For the text-containing cell, return its midpoint in (X, Y) coordinate format. 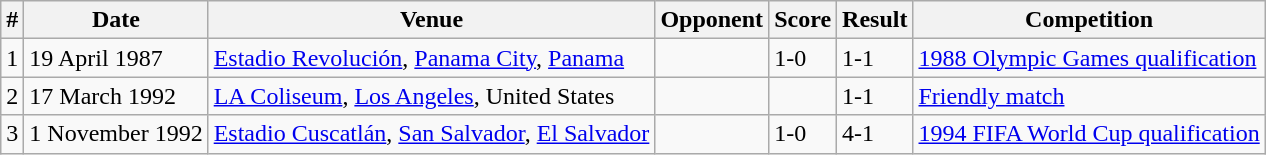
1988 Olympic Games qualification (1089, 58)
Friendly match (1089, 96)
17 March 1992 (116, 96)
3 (12, 134)
Opponent (712, 20)
1 November 1992 (116, 134)
Estadio Revolución, Panama City, Panama (432, 58)
2 (12, 96)
1 (12, 58)
Score (803, 20)
Result (875, 20)
LA Coliseum, Los Angeles, United States (432, 96)
# (12, 20)
Estadio Cuscatlán, San Salvador, El Salvador (432, 134)
Venue (432, 20)
Date (116, 20)
4-1 (875, 134)
Competition (1089, 20)
1994 FIFA World Cup qualification (1089, 134)
19 April 1987 (116, 58)
